Determine the (x, y) coordinate at the center of the cell enclosing the given text.  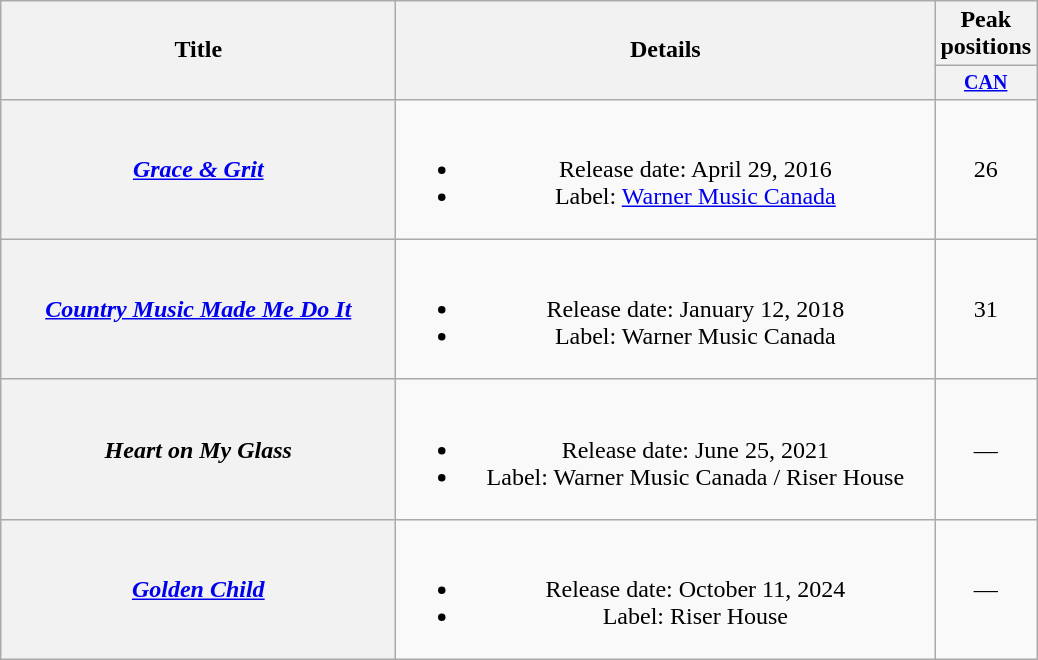
Release date: April 29, 2016Label: Warner Music Canada (666, 169)
26 (986, 169)
Heart on My Glass (198, 449)
Country Music Made Me Do It (198, 309)
Details (666, 50)
Release date: January 12, 2018Label: Warner Music Canada (666, 309)
Release date: October 11, 2024Label: Riser House (666, 589)
Release date: June 25, 2021Label: Warner Music Canada / Riser House (666, 449)
31 (986, 309)
Title (198, 50)
CAN (986, 82)
Grace & Grit (198, 169)
Peakpositions (986, 34)
Golden Child (198, 589)
